Find where the given text appears and provide that cell's center as (x, y) coordinate. 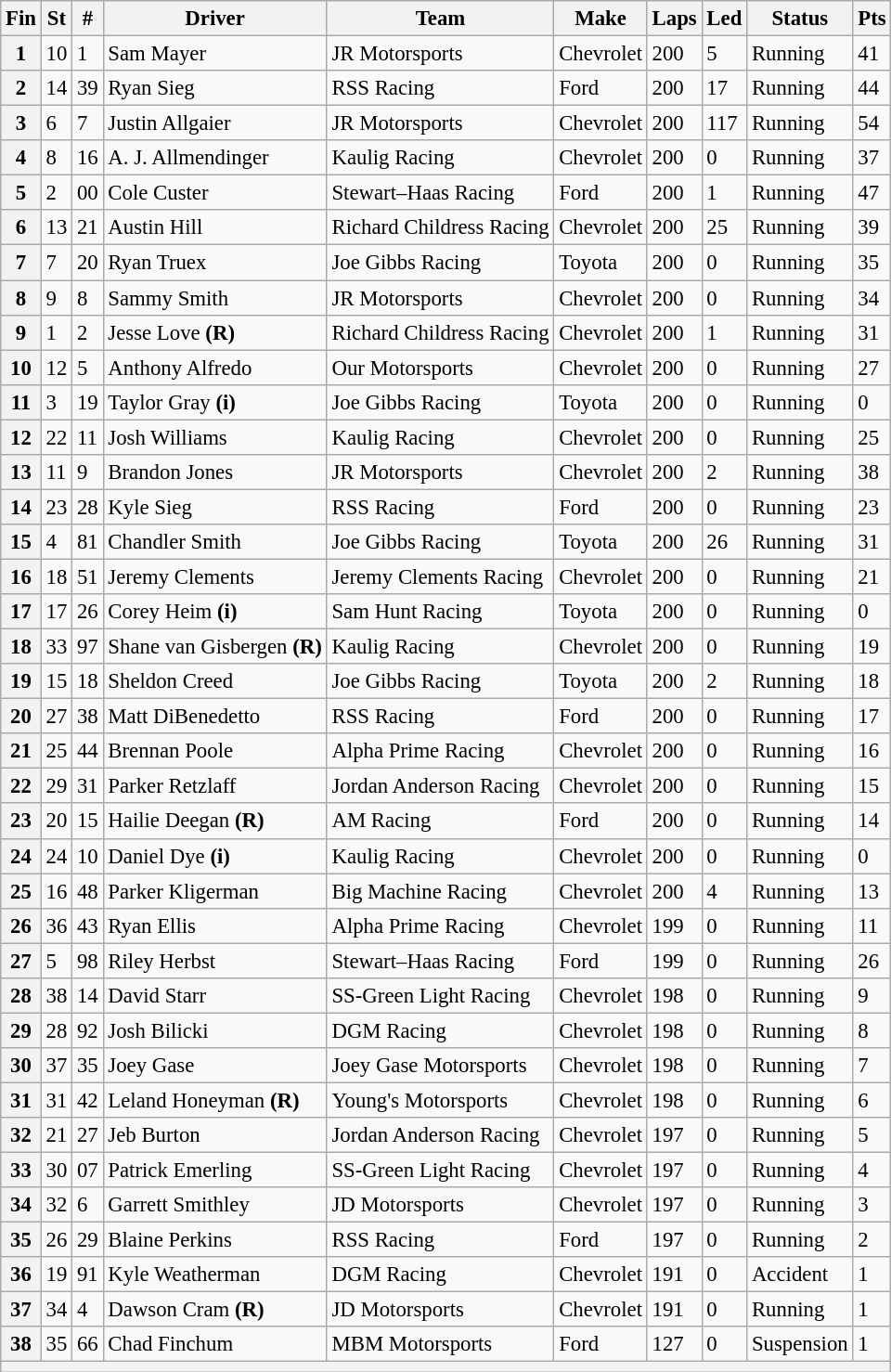
Driver (215, 19)
Joey Gase (215, 1066)
Team (440, 19)
Dawson Cram (R) (215, 1310)
Hailie Deegan (R) (215, 822)
Young's Motorsports (440, 1100)
117 (724, 123)
Joey Gase Motorsports (440, 1066)
66 (87, 1345)
98 (87, 961)
Status (800, 19)
Sheldon Creed (215, 681)
Big Machine Racing (440, 891)
Sam Hunt Racing (440, 612)
Ryan Sieg (215, 88)
Leland Honeyman (R) (215, 1100)
Pts (872, 19)
Jesse Love (R) (215, 332)
Jeb Burton (215, 1135)
Our Motorsports (440, 368)
Daniel Dye (i) (215, 856)
Riley Herbst (215, 961)
Accident (800, 1275)
Taylor Gray (i) (215, 402)
Ryan Truex (215, 263)
Chad Finchum (215, 1345)
Jeremy Clements Racing (440, 576)
AM Racing (440, 822)
43 (87, 925)
Led (724, 19)
Josh Bilicki (215, 1030)
Parker Retzlaff (215, 786)
Corey Heim (i) (215, 612)
Fin (21, 19)
07 (87, 1171)
Shane van Gisbergen (R) (215, 647)
Matt DiBenedetto (215, 717)
Kyle Sieg (215, 507)
42 (87, 1100)
Anthony Alfredo (215, 368)
Kyle Weatherman (215, 1275)
MBM Motorsports (440, 1345)
# (87, 19)
Ryan Ellis (215, 925)
00 (87, 193)
48 (87, 891)
David Starr (215, 996)
Sam Mayer (215, 54)
Brandon Jones (215, 472)
47 (872, 193)
Austin Hill (215, 227)
41 (872, 54)
Brennan Poole (215, 751)
Jeremy Clements (215, 576)
91 (87, 1275)
St (56, 19)
92 (87, 1030)
Patrick Emerling (215, 1171)
81 (87, 542)
Cole Custer (215, 193)
Laps (674, 19)
97 (87, 647)
Suspension (800, 1345)
Josh Williams (215, 437)
Parker Kligerman (215, 891)
127 (674, 1345)
51 (87, 576)
Make (600, 19)
Garrett Smithley (215, 1205)
A. J. Allmendinger (215, 158)
Blaine Perkins (215, 1240)
54 (872, 123)
Justin Allgaier (215, 123)
Sammy Smith (215, 298)
Chandler Smith (215, 542)
